Determine the [x, y] coordinate at the center of the cell enclosing the given text.  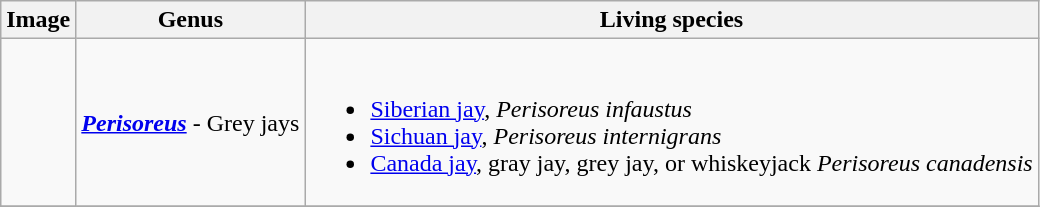
Perisoreus - Grey jays [190, 122]
Siberian jay, Perisoreus infaustusSichuan jay, Perisoreus internigransCanada jay, gray jay, grey jay, or whiskeyjack Perisoreus canadensis [672, 122]
Image [38, 20]
Living species [672, 20]
Genus [190, 20]
